Return the (x, y) coordinate for the center point of the cell that contains the specified text.  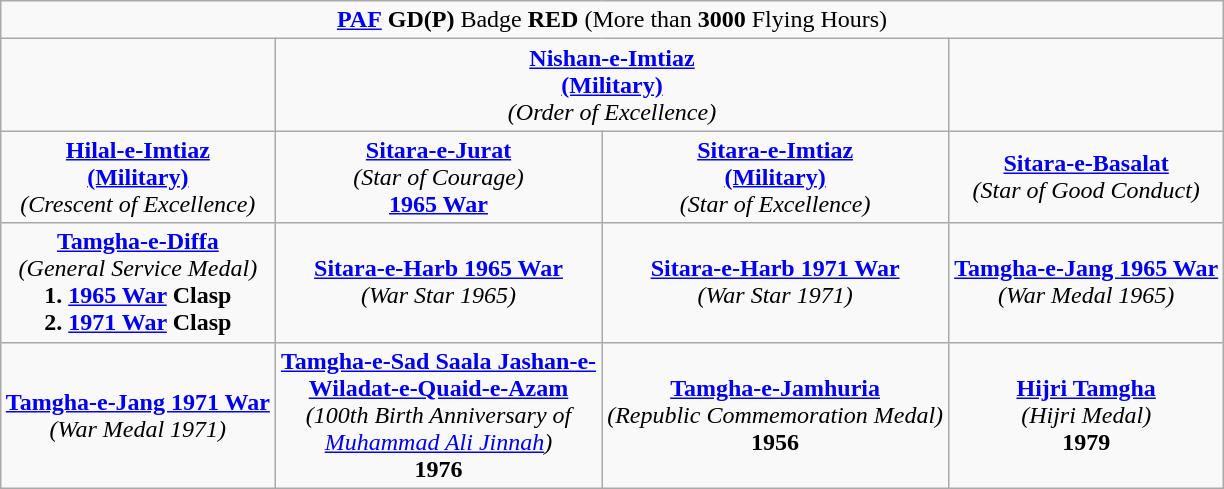
Sitara-e-Jurat(Star of Courage)1965 War (438, 177)
Tamgha-e-Jang 1971 War(War Medal 1971) (138, 415)
Tamgha-e-Sad Saala Jashan-e-Wiladat-e-Quaid-e-Azam(100th Birth Anniversary ofMuhammad Ali Jinnah)1976 (438, 415)
Sitara-e-Harb 1965 War(War Star 1965) (438, 282)
Sitara-e-Basalat(Star of Good Conduct) (1086, 177)
Nishan-e-Imtiaz(Military)(Order of Excellence) (612, 85)
Tamgha-e-Jang 1965 War(War Medal 1965) (1086, 282)
Hilal-e-Imtiaz(Military)(Crescent of Excellence) (138, 177)
Sitara-e-Imtiaz(Military)(Star of Excellence) (776, 177)
Sitara-e-Harb 1971 War(War Star 1971) (776, 282)
PAF GD(P) Badge RED (More than 3000 Flying Hours) (612, 20)
Tamgha-e-Diffa(General Service Medal)1. 1965 War Clasp2. 1971 War Clasp (138, 282)
Tamgha-e-Jamhuria(Republic Commemoration Medal)1956 (776, 415)
Hijri Tamgha(Hijri Medal)1979 (1086, 415)
